Find where the given text appears and provide that cell's center as [X, Y] coordinate. 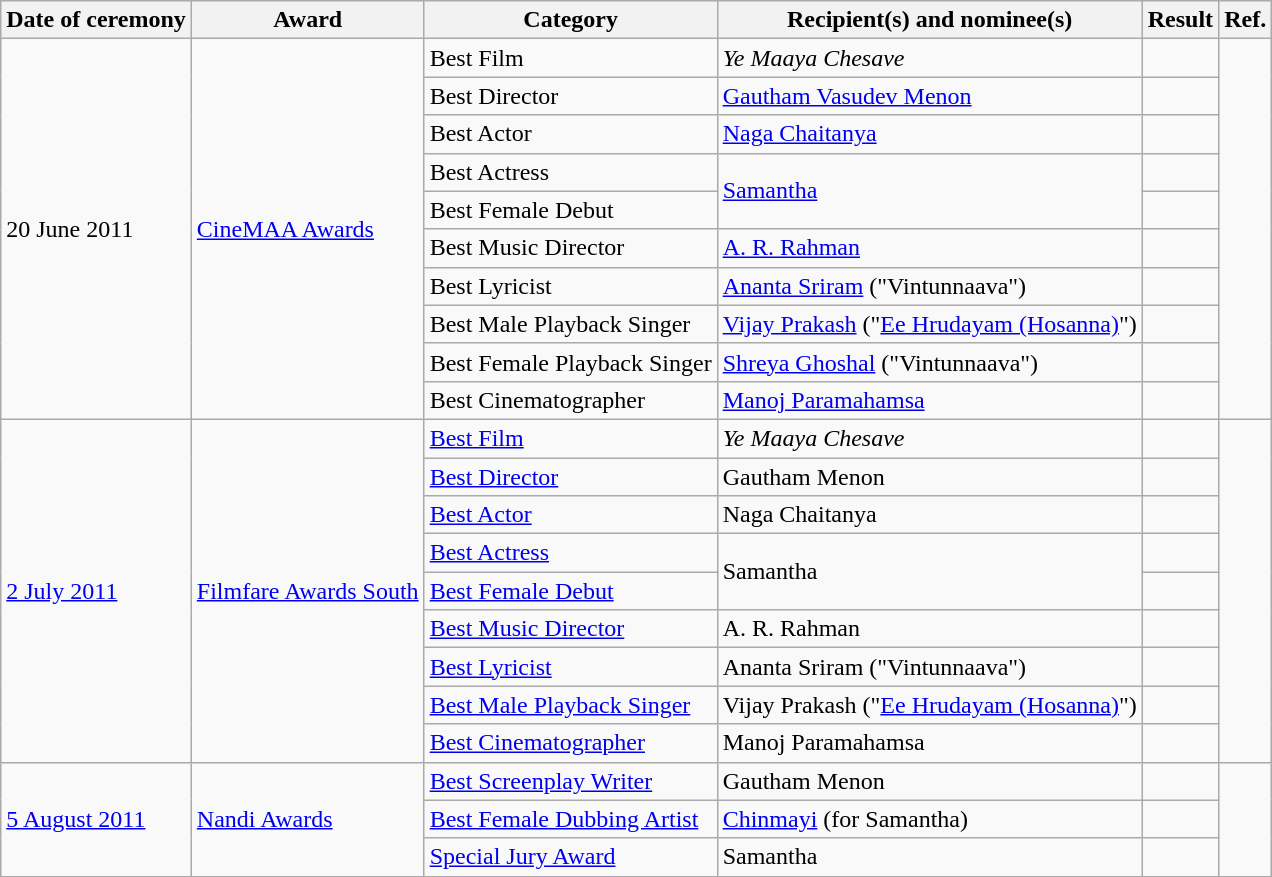
Best Female Playback Singer [570, 362]
Filmfare Awards South [308, 590]
Best Screenplay Writer [570, 781]
Ref. [1246, 20]
Chinmayi (for Samantha) [930, 819]
Special Jury Award [570, 857]
Best Female Dubbing Artist [570, 819]
Nandi Awards [308, 819]
Date of ceremony [96, 20]
CineMAA Awards [308, 230]
Award [308, 20]
2 July 2011 [96, 590]
20 June 2011 [96, 230]
5 August 2011 [96, 819]
Shreya Ghoshal ("Vintunnaava") [930, 362]
Result [1180, 20]
Recipient(s) and nominee(s) [930, 20]
Category [570, 20]
Gautham Vasudev Menon [930, 96]
